Return (X, Y) of the center of cell containing provided text 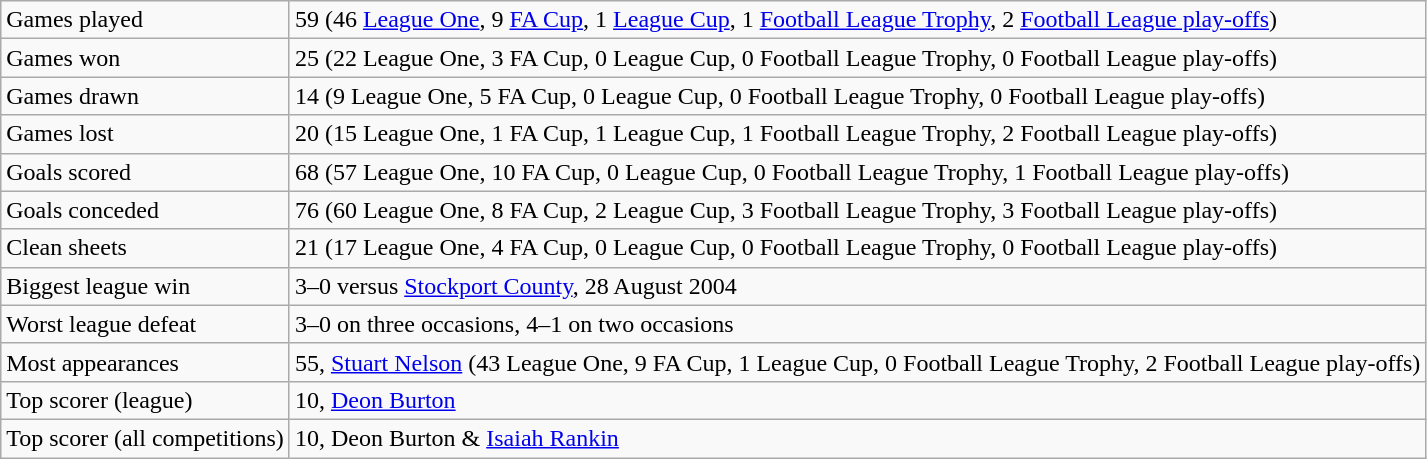
3–0 versus Stockport County, 28 August 2004 (857, 286)
Goals scored (146, 172)
Games played (146, 20)
Worst league defeat (146, 324)
68 (57 League One, 10 FA Cup, 0 League Cup, 0 Football League Trophy, 1 Football League play-offs) (857, 172)
59 (46 League One, 9 FA Cup, 1 League Cup, 1 Football League Trophy, 2 Football League play-offs) (857, 20)
Games lost (146, 134)
Games won (146, 58)
Most appearances (146, 362)
Goals conceded (146, 210)
14 (9 League One, 5 FA Cup, 0 League Cup, 0 Football League Trophy, 0 Football League play-offs) (857, 96)
55, Stuart Nelson (43 League One, 9 FA Cup, 1 League Cup, 0 Football League Trophy, 2 Football League play-offs) (857, 362)
76 (60 League One, 8 FA Cup, 2 League Cup, 3 Football League Trophy, 3 Football League play-offs) (857, 210)
Biggest league win (146, 286)
Top scorer (league) (146, 400)
10, Deon Burton & Isaiah Rankin (857, 438)
Top scorer (all competitions) (146, 438)
3–0 on three occasions, 4–1 on two occasions (857, 324)
Clean sheets (146, 248)
Games drawn (146, 96)
21 (17 League One, 4 FA Cup, 0 League Cup, 0 Football League Trophy, 0 Football League play-offs) (857, 248)
20 (15 League One, 1 FA Cup, 1 League Cup, 1 Football League Trophy, 2 Football League play-offs) (857, 134)
25 (22 League One, 3 FA Cup, 0 League Cup, 0 Football League Trophy, 0 Football League play-offs) (857, 58)
10, Deon Burton (857, 400)
